Locate the cell with the specified text and output its (X, Y) center coordinate. 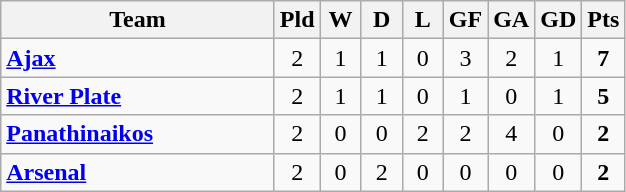
5 (604, 96)
GA (512, 20)
D (382, 20)
Pts (604, 20)
Ajax (138, 58)
W (340, 20)
L (422, 20)
4 (512, 134)
Team (138, 20)
3 (465, 58)
Panathinaikos (138, 134)
Pld (297, 20)
7 (604, 58)
GD (558, 20)
GF (465, 20)
Arsenal (138, 172)
River Plate (138, 96)
